Scan for the cell matching the given text and deliver its [x, y] coordinate at center. 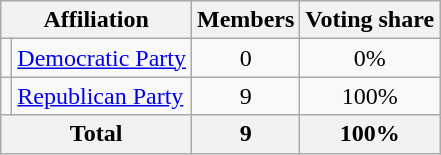
Members [245, 20]
0% [370, 58]
Democratic Party [102, 58]
Republican Party [102, 96]
Voting share [370, 20]
Affiliation [96, 20]
0 [245, 58]
Total [96, 134]
